Capture the cell that displays the provided text and extract its (x, y) central coordinate. 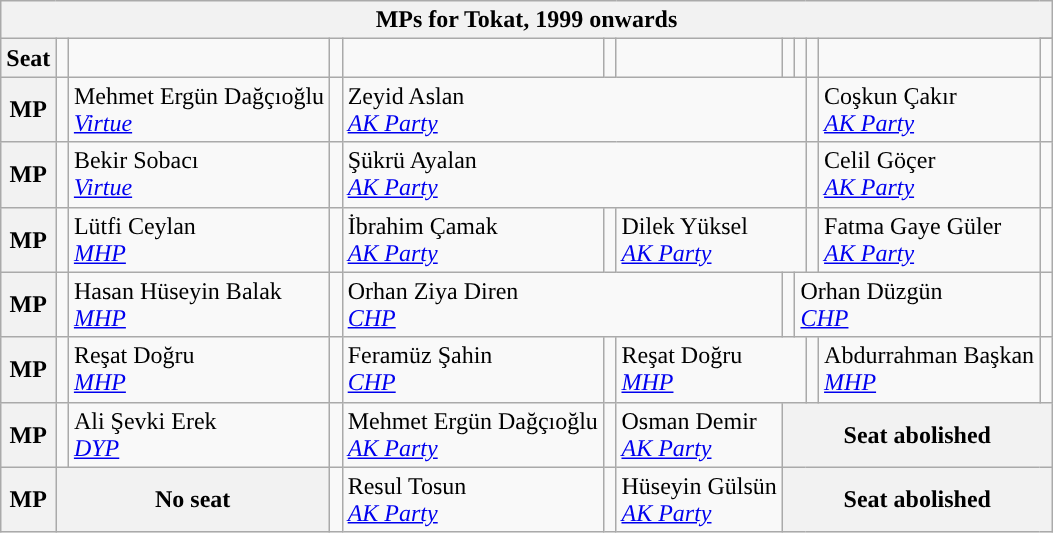
Hasan Hüseyin BalakMHP (198, 304)
Dilek YükselAK Party (711, 240)
MPs for Tokat, 1999 onwards (526, 20)
Orhan DüzgünCHP (918, 304)
Osman DemirAK Party (699, 434)
Bekir SobacıVirtue (198, 174)
Fatma Gaye GülerAK Party (930, 240)
Seat (28, 58)
Mehmet Ergün DağçıoğluAK Party (472, 434)
Mehmet Ergün DağçıoğluVirtue (198, 110)
Feramüz ŞahinCHP (472, 370)
Resul TosunAK Party (472, 500)
Ali Şevki ErekDYP (198, 434)
Orhan Ziya DirenCHP (562, 304)
İbrahim ÇamakAK Party (472, 240)
Zeyid AslanAK Party (574, 110)
No seat (193, 500)
Lütfi CeylanMHP (198, 240)
Şükrü AyalanAK Party (574, 174)
Abdurrahman BaşkanMHP (930, 370)
Coşkun ÇakırAK Party (930, 110)
Hüseyin GülsünAK Party (699, 500)
Celil GöçerAK Party (930, 174)
